Detect which cell encompasses the target text, then output its [X, Y] center coordinate. 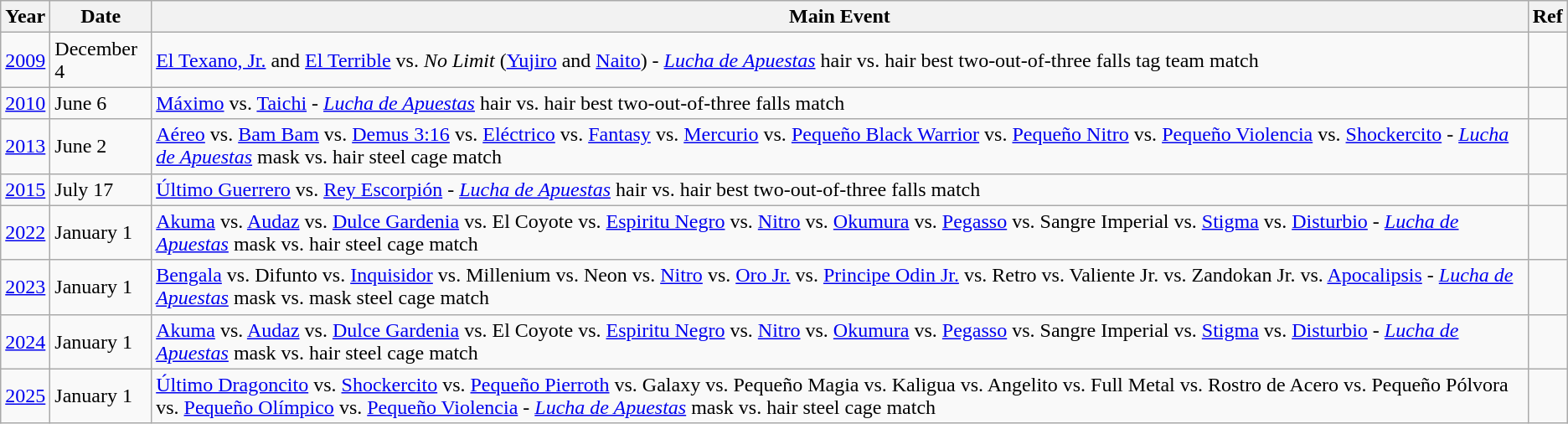
2015 [25, 189]
2025 [25, 396]
2022 [25, 233]
Máximo vs. Taichi - Lucha de Apuestas hair vs. hair best two-out-of-three falls match [840, 103]
Date [101, 17]
Year [25, 17]
2013 [25, 146]
El Texano, Jr. and El Terrible vs. No Limit (Yujiro and Naito) - Lucha de Apuestas hair vs. hair best two-out-of-three falls tag team match [840, 60]
July 17 [101, 189]
2023 [25, 287]
2010 [25, 103]
June 6 [101, 103]
Main Event [840, 17]
December 4 [101, 60]
2024 [25, 342]
Último Guerrero vs. Rey Escorpión - Lucha de Apuestas hair vs. hair best two-out-of-three falls match [840, 189]
June 2 [101, 146]
Ref [1548, 17]
2009 [25, 60]
